Determine the [X, Y] coordinate at the center of the cell enclosing the given text.  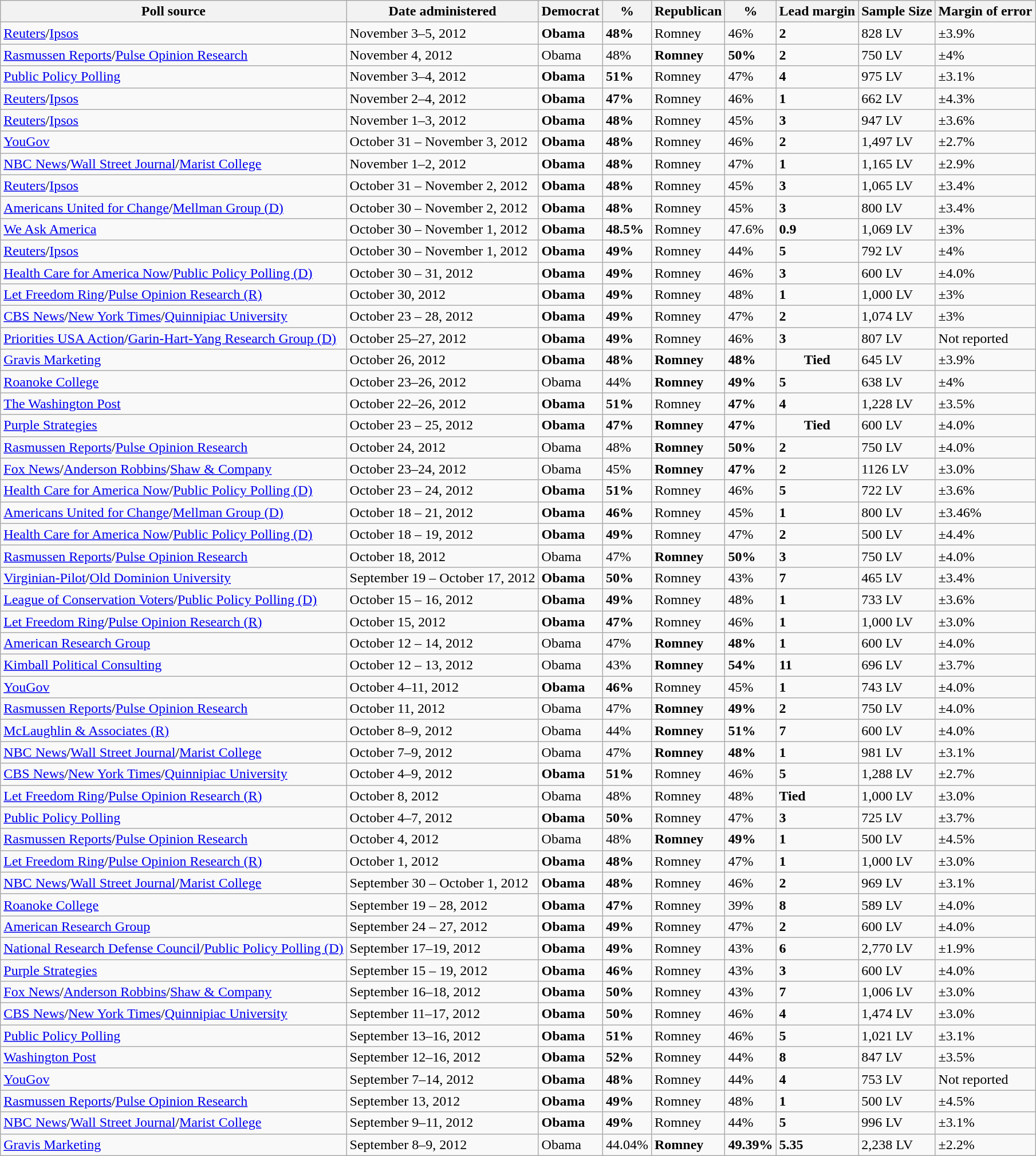
0.9 [817, 229]
696 LV [897, 665]
Sample Size [897, 11]
October 25–27, 2012 [442, 338]
1,006 LV [897, 992]
975 LV [897, 77]
September 17–19, 2012 [442, 948]
2,238 LV [897, 1145]
November 1–3, 2012 [442, 120]
49.39% [750, 1145]
39% [750, 905]
October 23 – 24, 2012 [442, 491]
1,165 LV [897, 164]
48.5% [627, 229]
November 1–2, 2012 [442, 164]
Democrat [570, 11]
October 11, 2012 [442, 709]
October 31 – November 3, 2012 [442, 142]
November 2–4, 2012 [442, 98]
September 11–17, 2012 [442, 1014]
5.35 [817, 1145]
September 8–9, 2012 [442, 1145]
Margin of error [985, 11]
October 15 – 16, 2012 [442, 599]
September 13–16, 2012 [442, 1036]
Lead margin [817, 11]
1,288 LV [897, 774]
645 LV [897, 360]
1,474 LV [897, 1014]
October 4–9, 2012 [442, 774]
November 3–5, 2012 [442, 33]
October 30 – 31, 2012 [442, 273]
743 LV [897, 687]
McLaughlin & Associates (R) [174, 731]
1,065 LV [897, 186]
October 23 – 25, 2012 [442, 425]
September 7–14, 2012 [442, 1079]
753 LV [897, 1079]
996 LV [897, 1123]
722 LV [897, 491]
Priorities USA Action/Garin-Hart-Yang Research Group (D) [174, 338]
1,069 LV [897, 229]
47.6% [750, 229]
2,770 LV [897, 948]
Washington Post [174, 1058]
October 18 – 19, 2012 [442, 534]
807 LV [897, 338]
847 LV [897, 1058]
1126 LV [897, 469]
National Research Defense Council/Public Policy Polling (D) [174, 948]
October 8–9, 2012 [442, 731]
September 15 – 19, 2012 [442, 970]
October 30 – November 2, 2012 [442, 207]
Republican [688, 11]
We Ask America [174, 229]
±2.9% [985, 164]
October 31 – November 2, 2012 [442, 186]
October 7–9, 2012 [442, 752]
1,074 LV [897, 317]
589 LV [897, 905]
October 1, 2012 [442, 861]
October 23 – 28, 2012 [442, 317]
1,228 LV [897, 404]
733 LV [897, 599]
±3.46% [985, 512]
1,497 LV [897, 142]
11 [817, 665]
League of Conservation Voters/Public Policy Polling (D) [174, 599]
Date administered [442, 11]
October 8, 2012 [442, 796]
662 LV [897, 98]
±2.2% [985, 1145]
September 19 – 28, 2012 [442, 905]
October 24, 2012 [442, 447]
October 18, 2012 [442, 556]
September 19 – October 17, 2012 [442, 578]
October 26, 2012 [442, 360]
September 12–16, 2012 [442, 1058]
638 LV [897, 382]
828 LV [897, 33]
September 30 – October 1, 2012 [442, 883]
Virginian-Pilot/Old Dominion University [174, 578]
465 LV [897, 578]
October 23–26, 2012 [442, 382]
October 22–26, 2012 [442, 404]
September 24 – 27, 2012 [442, 926]
54% [750, 665]
792 LV [897, 251]
September 13, 2012 [442, 1101]
October 4–7, 2012 [442, 818]
October 15, 2012 [442, 621]
52% [627, 1058]
±4.3% [985, 98]
Poll source [174, 11]
October 12 – 14, 2012 [442, 644]
±4.4% [985, 534]
947 LV [897, 120]
October 23–24, 2012 [442, 469]
44.04% [627, 1145]
1,021 LV [897, 1036]
September 9–11, 2012 [442, 1123]
6 [817, 948]
October 4, 2012 [442, 839]
725 LV [897, 818]
±1.9% [985, 948]
November 3–4, 2012 [442, 77]
Kimball Political Consulting [174, 665]
November 4, 2012 [442, 55]
October 18 – 21, 2012 [442, 512]
October 4–11, 2012 [442, 687]
969 LV [897, 883]
October 12 – 13, 2012 [442, 665]
October 30, 2012 [442, 295]
The Washington Post [174, 404]
September 16–18, 2012 [442, 992]
981 LV [897, 752]
